Return the (x, y) coordinate for the center point of the cell that contains the specified text.  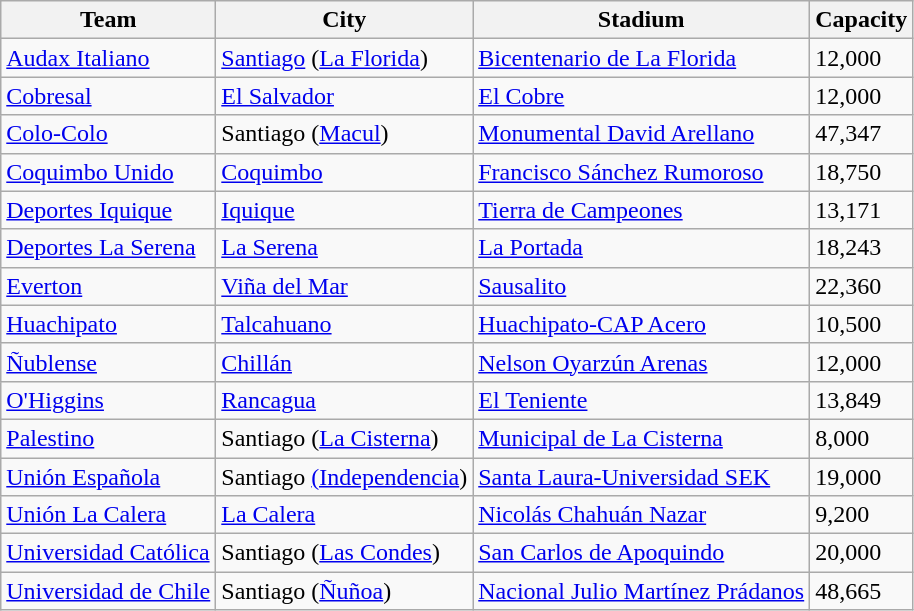
El Salvador (344, 96)
22,360 (862, 286)
20,000 (862, 553)
10,500 (862, 324)
El Teniente (642, 400)
Rancagua (344, 400)
13,171 (862, 210)
Iquique (344, 210)
El Cobre (642, 96)
Bicentenario de La Florida (642, 58)
Municipal de La Cisterna (642, 438)
Audax Italiano (108, 58)
Francisco Sánchez Rumoroso (642, 172)
Nicolás Chahuán Nazar (642, 515)
La Calera (344, 515)
Santiago (Independencia) (344, 477)
Santa Laura-Universidad SEK (642, 477)
Santiago (Macul) (344, 134)
9,200 (862, 515)
Nacional Julio Martínez Prádanos (642, 591)
Sausalito (642, 286)
Ñublense (108, 362)
Huachipato-CAP Acero (642, 324)
Universidad de Chile (108, 591)
O'Higgins (108, 400)
Santiago (La Cisterna) (344, 438)
Universidad Católica (108, 553)
Monumental David Arellano (642, 134)
Deportes Iquique (108, 210)
Nelson Oyarzún Arenas (642, 362)
19,000 (862, 477)
Everton (108, 286)
Huachipato (108, 324)
La Portada (642, 248)
47,347 (862, 134)
48,665 (862, 591)
18,243 (862, 248)
Chillán (344, 362)
Cobresal (108, 96)
Talcahuano (344, 324)
Palestino (108, 438)
Capacity (862, 20)
San Carlos de Apoquindo (642, 553)
Santiago (La Florida) (344, 58)
Santiago (Ñuñoa) (344, 591)
Viña del Mar (344, 286)
13,849 (862, 400)
Coquimbo Unido (108, 172)
Coquimbo (344, 172)
Tierra de Campeones (642, 210)
City (344, 20)
Stadium (642, 20)
Unión La Calera (108, 515)
Deportes La Serena (108, 248)
Colo-Colo (108, 134)
Santiago (Las Condes) (344, 553)
Unión Española (108, 477)
18,750 (862, 172)
La Serena (344, 248)
8,000 (862, 438)
Team (108, 20)
